Pinpoint the cell where the given text exists, returning its (X, Y) midpoint coordinate. 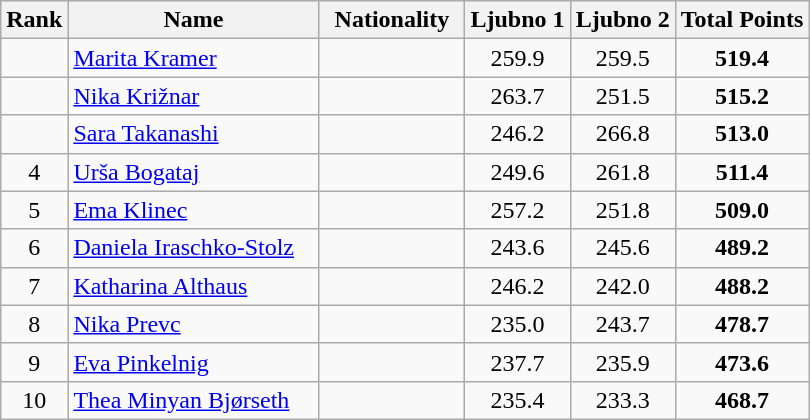
8 (34, 324)
468.7 (742, 400)
Katharina Althaus (194, 286)
Nika Križnar (194, 96)
Sara Takanashi (194, 134)
249.6 (518, 172)
4 (34, 172)
488.2 (742, 286)
Daniela Iraschko-Stolz (194, 248)
266.8 (622, 134)
Ljubno 2 (622, 20)
257.2 (518, 210)
5 (34, 210)
Name (194, 20)
243.6 (518, 248)
263.7 (518, 96)
Total Points (742, 20)
Nationality (392, 20)
515.2 (742, 96)
259.5 (622, 58)
513.0 (742, 134)
Eva Pinkelnig (194, 362)
235.9 (622, 362)
519.4 (742, 58)
Urša Bogataj (194, 172)
Rank (34, 20)
251.5 (622, 96)
6 (34, 248)
Thea Minyan Bjørseth (194, 400)
242.0 (622, 286)
235.0 (518, 324)
473.6 (742, 362)
251.8 (622, 210)
10 (34, 400)
9 (34, 362)
Ljubno 1 (518, 20)
237.7 (518, 362)
509.0 (742, 210)
233.3 (622, 400)
259.9 (518, 58)
Ema Klinec (194, 210)
511.4 (742, 172)
245.6 (622, 248)
Nika Prevc (194, 324)
Marita Kramer (194, 58)
489.2 (742, 248)
261.8 (622, 172)
235.4 (518, 400)
7 (34, 286)
243.7 (622, 324)
478.7 (742, 324)
